From the cell containing the given text, extract its center point as (X, Y) coordinate. 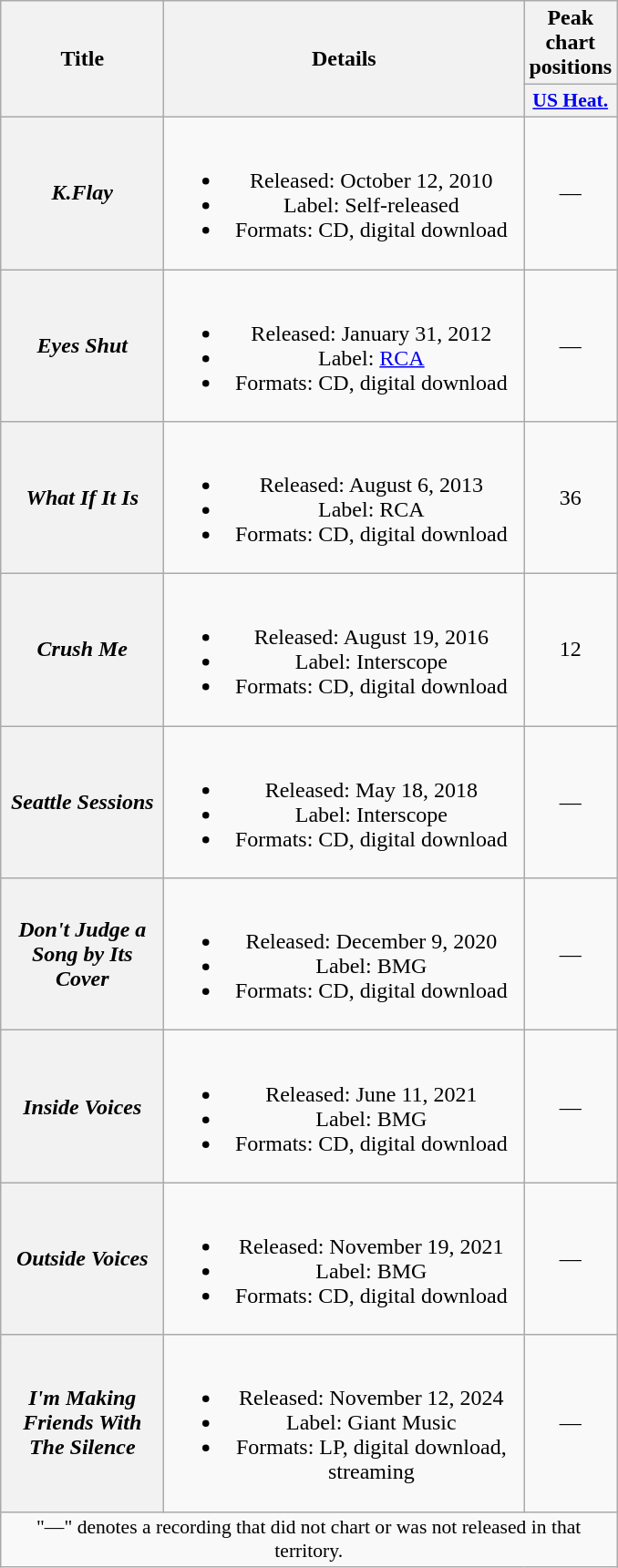
Released: November 12, 2024Label: Giant MusicFormats: LP, digital download, streaming (345, 1423)
Seattle Sessions (82, 802)
Released: June 11, 2021Label: BMGFormats: CD, digital download (345, 1106)
"—" denotes a recording that did not chart or was not released in that territory. (309, 1540)
US Heat. (571, 101)
12 (571, 651)
Peak chart positions (571, 43)
What If It Is (82, 497)
Eyes Shut (82, 346)
Released: November 19, 2021Label: BMGFormats: CD, digital download (345, 1259)
Released: December 9, 2020Label: BMGFormats: CD, digital download (345, 955)
Released: August 6, 2013Label: RCAFormats: CD, digital download (345, 497)
Details (345, 59)
Released: October 12, 2010Label: Self-releasedFormats: CD, digital download (345, 193)
Released: August 19, 2016Label: InterscopeFormats: CD, digital download (345, 651)
K.Flay (82, 193)
Title (82, 59)
I'm Making Friends With The Silence (82, 1423)
36 (571, 497)
Crush Me (82, 651)
Released: January 31, 2012Label: RCAFormats: CD, digital download (345, 346)
Inside Voices (82, 1106)
Outside Voices (82, 1259)
Released: May 18, 2018Label: InterscopeFormats: CD, digital download (345, 802)
Don't Judge a Song by Its Cover (82, 955)
